Locate the cell with the specified text and output its (X, Y) center coordinate. 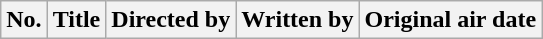
Title (76, 20)
No. (24, 20)
Original air date (450, 20)
Written by (298, 20)
Directed by (171, 20)
